Detect which cell encompasses the target text, then output its (X, Y) center coordinate. 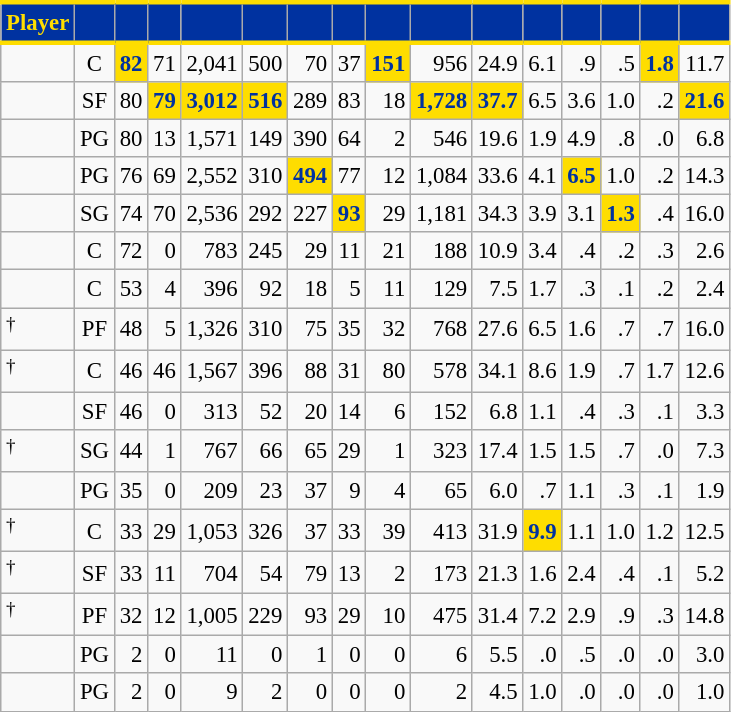
31 (348, 371)
82 (130, 62)
10.9 (497, 251)
3.9 (542, 214)
66 (266, 451)
31.9 (497, 530)
17.4 (497, 451)
227 (310, 214)
1,326 (212, 329)
19.6 (497, 139)
12.5 (704, 530)
4.9 (582, 139)
413 (442, 530)
24.9 (497, 62)
4.5 (497, 693)
704 (212, 573)
21.6 (704, 101)
767 (212, 451)
2.9 (582, 615)
3.4 (542, 251)
2,552 (212, 176)
3.0 (704, 655)
2,536 (212, 214)
48 (130, 329)
245 (266, 251)
31.4 (497, 615)
21.3 (497, 573)
7.3 (704, 451)
546 (442, 139)
7.5 (497, 289)
783 (212, 251)
1,084 (442, 176)
34.3 (497, 214)
323 (442, 451)
1,005 (212, 615)
44 (130, 451)
11.7 (704, 62)
52 (266, 411)
10 (388, 615)
494 (310, 176)
8.6 (542, 371)
5.5 (497, 655)
6.1 (542, 62)
64 (348, 139)
3.1 (582, 214)
14.8 (704, 615)
149 (266, 139)
475 (442, 615)
33.6 (497, 176)
92 (266, 289)
3.6 (582, 101)
54 (266, 573)
75 (310, 329)
188 (442, 251)
6.0 (497, 491)
578 (442, 371)
173 (442, 573)
516 (266, 101)
21 (388, 251)
5.2 (704, 573)
956 (442, 62)
292 (266, 214)
34.1 (497, 371)
72 (130, 251)
71 (164, 62)
4.1 (542, 176)
2,041 (212, 62)
1.2 (660, 530)
313 (212, 411)
14 (348, 411)
9.9 (542, 530)
1,053 (212, 530)
209 (212, 491)
1.3 (620, 214)
39 (388, 530)
152 (442, 411)
1,567 (212, 371)
229 (266, 615)
129 (442, 289)
3.3 (704, 411)
23 (266, 491)
1,181 (442, 214)
289 (310, 101)
14.3 (704, 176)
7.2 (542, 615)
1,728 (442, 101)
74 (130, 214)
.8 (620, 139)
Player (38, 22)
12.6 (704, 371)
88 (310, 371)
151 (388, 62)
53 (130, 289)
76 (130, 176)
37.7 (497, 101)
768 (442, 329)
1,571 (212, 139)
20 (310, 411)
500 (266, 62)
77 (348, 176)
3,012 (212, 101)
1.8 (660, 62)
2.6 (704, 251)
390 (310, 139)
27.6 (497, 329)
326 (266, 530)
83 (348, 101)
69 (164, 176)
